Return the (x, y) coordinate for the center point of the cell that contains the specified text.  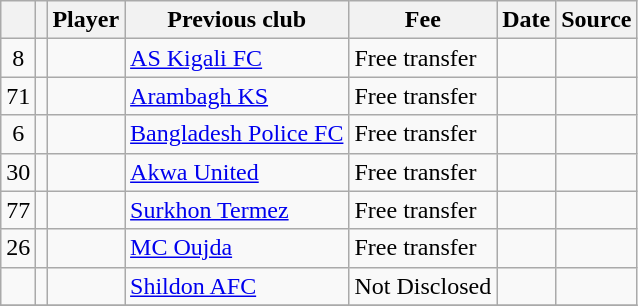
8 (18, 58)
30 (18, 172)
Previous club (237, 20)
Bangladesh Police FC (237, 134)
AS Kigali FC (237, 58)
Not Disclosed (423, 286)
71 (18, 96)
6 (18, 134)
Source (596, 20)
Player (86, 20)
Date (526, 20)
77 (18, 210)
Shildon AFC (237, 286)
Akwa United (237, 172)
MC Oujda (237, 248)
Arambagh KS (237, 96)
Surkhon Termez (237, 210)
26 (18, 248)
Fee (423, 20)
